For the text-containing cell, return its midpoint in (X, Y) coordinate format. 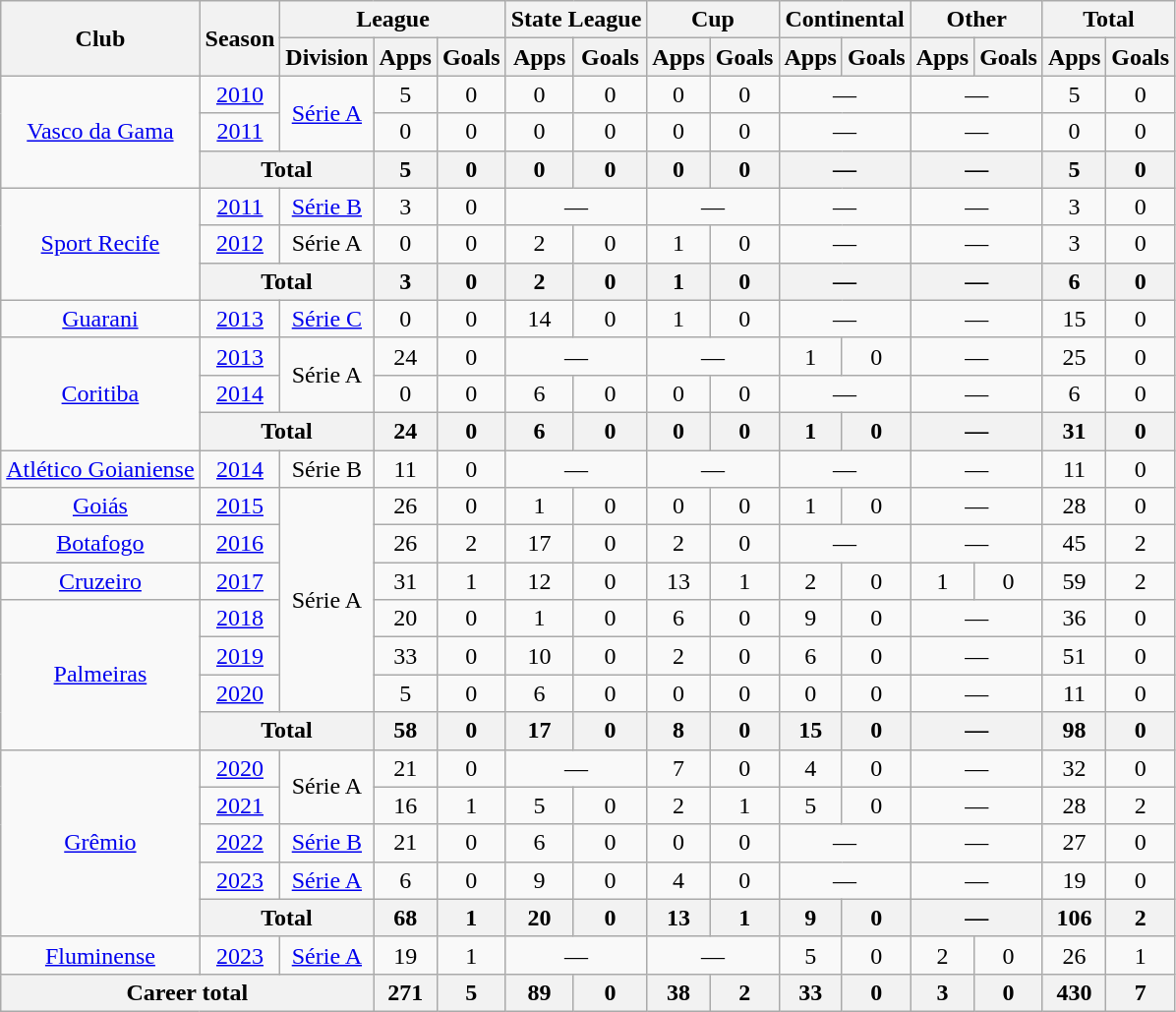
10 (539, 656)
Sport Recife (100, 244)
2015 (240, 506)
36 (1074, 619)
12 (539, 581)
16 (405, 805)
8 (678, 731)
25 (1074, 356)
2018 (240, 619)
2010 (240, 94)
Série C (326, 319)
Goiás (100, 506)
Other (976, 20)
Continental (845, 20)
68 (405, 918)
32 (1074, 768)
89 (539, 992)
State League (576, 20)
2017 (240, 581)
2021 (240, 805)
League (393, 20)
Grêmio (100, 843)
58 (405, 731)
Atlético Goianiense (100, 469)
271 (405, 992)
Fluminense (100, 955)
Botafogo (100, 544)
Division (326, 57)
59 (1074, 581)
106 (1074, 918)
14 (539, 319)
Season (240, 38)
51 (1074, 656)
Cup (713, 20)
Club (100, 38)
Guarani (100, 319)
2012 (240, 244)
Cruzeiro (100, 581)
2022 (240, 843)
2016 (240, 544)
38 (678, 992)
Palmeiras (100, 675)
Career total (187, 992)
27 (1074, 843)
2019 (240, 656)
45 (1074, 544)
Coritiba (100, 393)
98 (1074, 731)
Vasco da Gama (100, 132)
430 (1074, 992)
